Identify which cell holds the provided text, then report its (x, y) central coordinate. 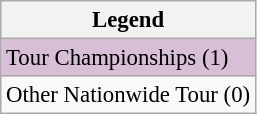
Other Nationwide Tour (0) (128, 95)
Legend (128, 20)
Tour Championships (1) (128, 58)
